Identify which cell holds the provided text, then report its (X, Y) central coordinate. 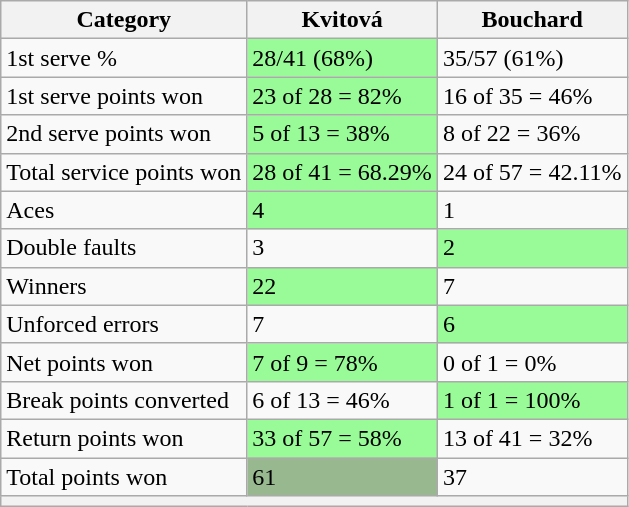
28 of 41 = 68.29% (342, 172)
Total service points won (124, 172)
28/41 (68%) (342, 58)
Aces (124, 210)
0 of 1 = 0% (532, 362)
Break points converted (124, 400)
4 (342, 210)
16 of 35 = 46% (532, 96)
22 (342, 286)
Double faults (124, 248)
Kvitová (342, 20)
8 of 22 = 36% (532, 134)
6 of 13 = 46% (342, 400)
5 of 13 = 38% (342, 134)
Bouchard (532, 20)
6 (532, 324)
37 (532, 477)
Total points won (124, 477)
Category (124, 20)
Unforced errors (124, 324)
2nd serve points won (124, 134)
33 of 57 = 58% (342, 438)
Return points won (124, 438)
2 (532, 248)
1 of 1 = 100% (532, 400)
23 of 28 = 82% (342, 96)
1st serve % (124, 58)
Winners (124, 286)
Net points won (124, 362)
61 (342, 477)
7 of 9 = 78% (342, 362)
35/57 (61%) (532, 58)
24 of 57 = 42.11% (532, 172)
3 (342, 248)
13 of 41 = 32% (532, 438)
1st serve points won (124, 96)
1 (532, 210)
